Return [x, y] of the center of cell containing provided text 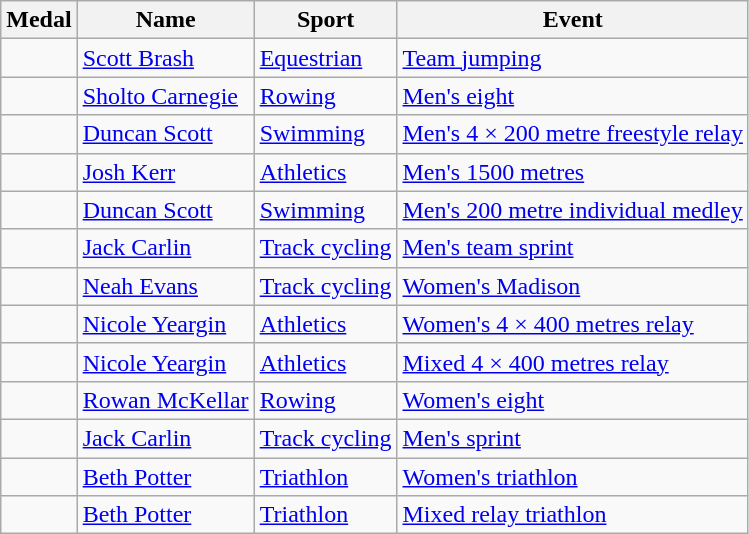
Women's 4 × 400 metres relay [572, 324]
Mixed relay triathlon [572, 515]
Men's 1500 metres [572, 172]
Sholto Carnegie [166, 96]
Men's 4 × 200 metre freestyle relay [572, 134]
Sport [326, 20]
Men's 200 metre individual medley [572, 210]
Women's triathlon [572, 477]
Equestrian [326, 58]
Women's Madison [572, 286]
Men's eight [572, 96]
Scott Brash [166, 58]
Rowan McKellar [166, 400]
Neah Evans [166, 286]
Men's team sprint [572, 248]
Mixed 4 × 400 metres relay [572, 362]
Name [166, 20]
Josh Kerr [166, 172]
Team jumping [572, 58]
Event [572, 20]
Medal [39, 20]
Women's eight [572, 400]
Men's sprint [572, 438]
